Find where the given text appears and provide that cell's center as [X, Y] coordinate. 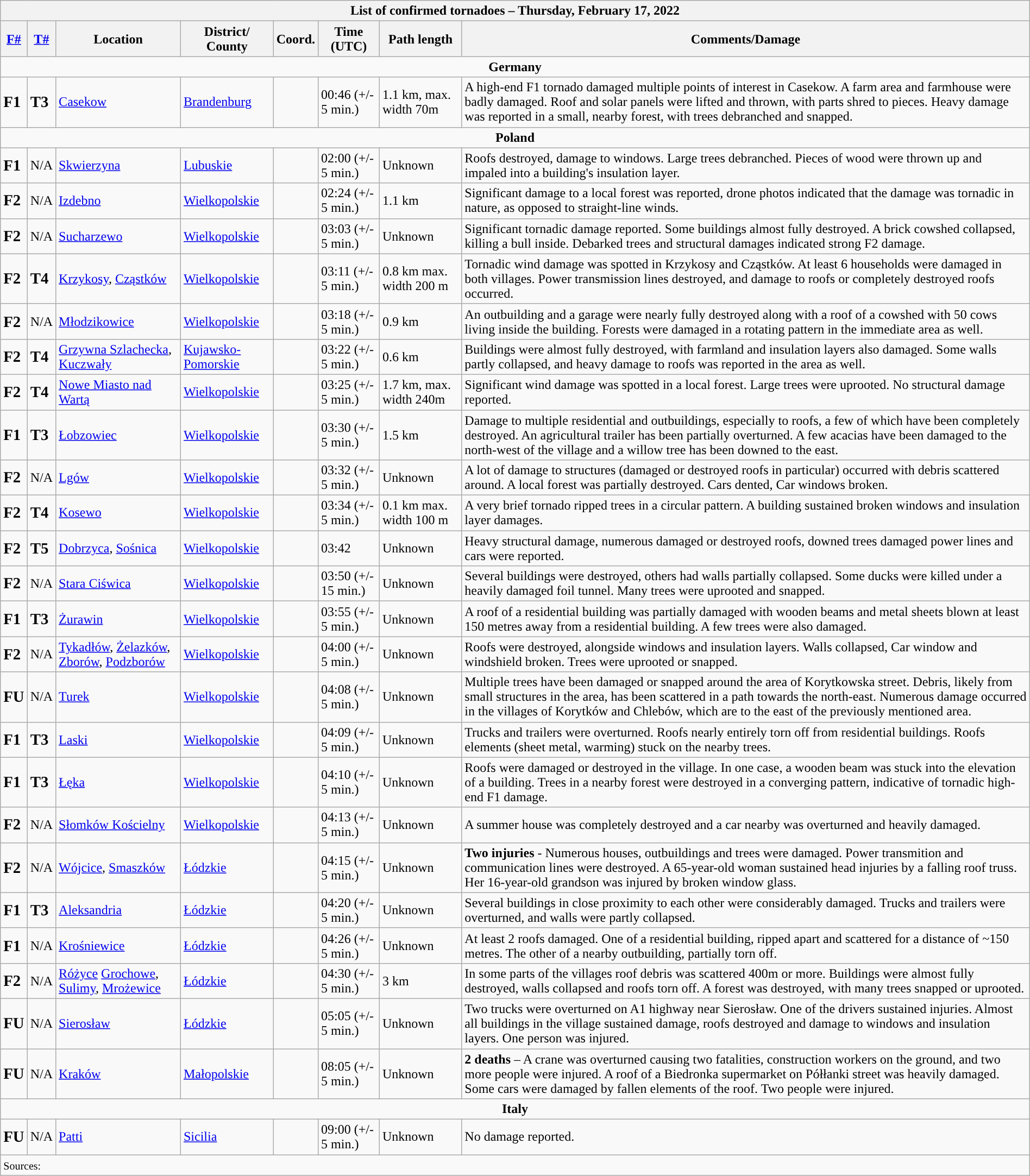
Łęka [118, 782]
Significant wind damage was spotted in a local forest. Large trees were uprooted. No structural damage reported. [745, 392]
Kosewo [118, 513]
03:22 (+/- 5 min.) [349, 356]
Krośniewice [118, 945]
Sources: [515, 1165]
0.1 km max. width 100 m [420, 513]
Łobzowiec [118, 435]
Dobrzyca, Sośnica [118, 549]
Słomków Kościelny [118, 825]
Wójcice, Smaszków [118, 867]
Stara Ciświca [118, 583]
Turek [118, 697]
Significant damage to a local forest was reported, drone photos indicated that the damage was tornadic in nature, as opposed to straight-line winds. [745, 201]
Skwierzyna [118, 165]
0.6 km [420, 356]
08:05 (+/- 5 min.) [349, 1073]
04:15 (+/- 5 min.) [349, 867]
04:09 (+/- 5 min.) [349, 740]
T# [41, 39]
Coord. [296, 39]
A very brief tornado ripped trees in a circular pattern. A building sustained broken windows and insulation layer damages. [745, 513]
0.8 km max. width 200 m [420, 279]
Roofs were destroyed, alongside windows and insulation layers. Walls collapsed, Car window and windshield broken. Trees were uprooted or snapped. [745, 654]
1.1 km, max. width 70m [420, 102]
04:00 (+/- 5 min.) [349, 654]
Germany [515, 67]
1.7 km, max. width 240m [420, 392]
Izdebno [118, 201]
03:18 (+/- 5 min.) [349, 322]
04:20 (+/- 5 min.) [349, 910]
Małopolskie [227, 1073]
List of confirmed tornadoes – Thursday, February 17, 2022 [515, 11]
03:42 [349, 549]
District/County [227, 39]
03:11 (+/- 5 min.) [349, 279]
03:55 (+/- 5 min.) [349, 619]
Lgów [118, 478]
Lubuskie [227, 165]
Path length [420, 39]
02:00 (+/- 5 min.) [349, 165]
Sicilia [227, 1137]
03:30 (+/- 5 min.) [349, 435]
1.1 km [420, 201]
04:26 (+/- 5 min.) [349, 945]
Tykadłów, Żelazków, Zborów, Podzborów [118, 654]
Nowe Miasto nad Wartą [118, 392]
Aleksandria [118, 910]
03:34 (+/- 5 min.) [349, 513]
03:25 (+/- 5 min.) [349, 392]
Patti [118, 1137]
Location [118, 39]
A summer house was completely destroyed and a car nearby was overturned and heavily damaged. [745, 825]
Sierosław [118, 1023]
09:00 (+/- 5 min.) [349, 1137]
Kraków [118, 1073]
03:03 (+/- 5 min.) [349, 236]
Młodzikowice [118, 322]
Italy [515, 1109]
02:24 (+/- 5 min.) [349, 201]
1.5 km [420, 435]
04:30 (+/- 5 min.) [349, 981]
Kujawsko-Pomorskie [227, 356]
Sucharzewo [118, 236]
No damage reported. [745, 1137]
Heavy structural damage, numerous damaged or destroyed roofs, downed trees damaged power lines and cars were reported. [745, 549]
Krzykosy, Cząstków [118, 279]
Różyce Grochowe, Sulimy, Mrożewice [118, 981]
Roofs destroyed, damage to windows. Large trees debranched. Pieces of wood were thrown up and impaled into a building's insulation layer. [745, 165]
Żurawin [118, 619]
Several buildings in close proximity to each other were considerably damaged. Trucks and trailers were overturned, and walls were partly collapsed. [745, 910]
05:05 (+/- 5 min.) [349, 1023]
00:46 (+/- 5 min.) [349, 102]
Comments/Damage [745, 39]
Poland [515, 137]
04:13 (+/- 5 min.) [349, 825]
Laski [118, 740]
T5 [41, 549]
Casekow [118, 102]
03:32 (+/- 5 min.) [349, 478]
F# [14, 39]
04:08 (+/- 5 min.) [349, 697]
Grzywna Szlachecka, Kuczwały [118, 356]
0.9 km [420, 322]
Brandenburg [227, 102]
Time (UTC) [349, 39]
04:10 (+/- 5 min.) [349, 782]
03:50 (+/- 15 min.) [349, 583]
3 km [420, 981]
